Capture the cell that displays the provided text and extract its [x, y] central coordinate. 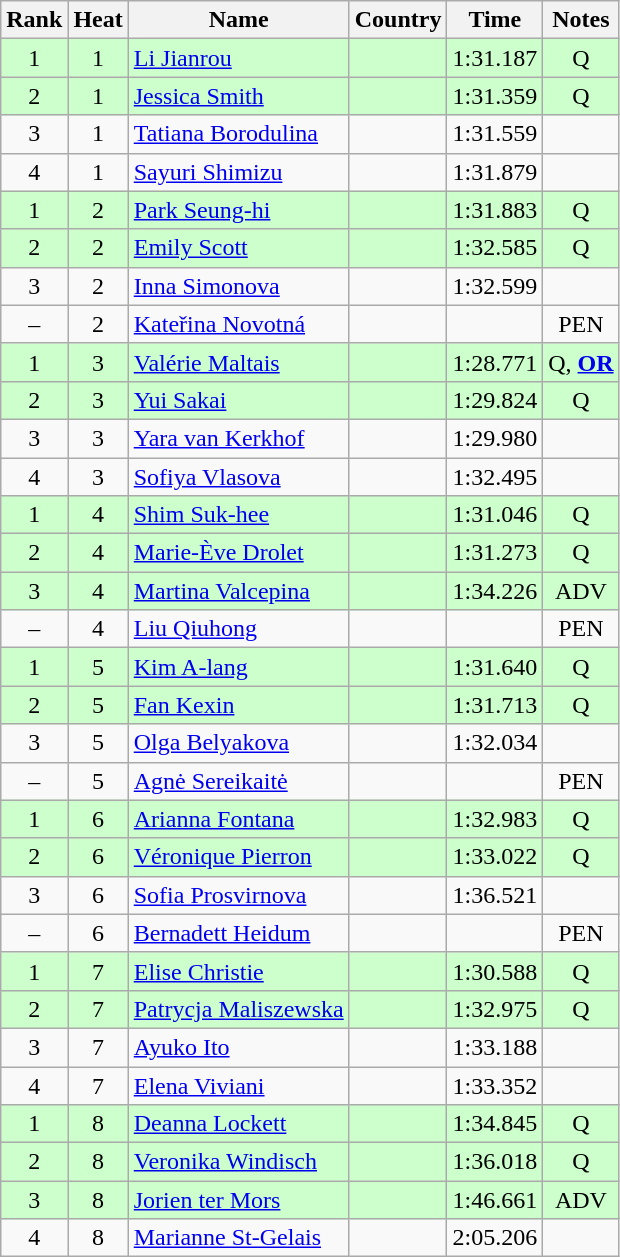
1:29.980 [495, 438]
Elena Viviani [238, 1085]
Olga Belyakova [238, 743]
Véronique Pierron [238, 857]
Kim A-lang [238, 667]
1:31.359 [495, 96]
1:33.188 [495, 1047]
Jessica Smith [238, 96]
1:32.034 [495, 743]
2:05.206 [495, 1238]
Patrycja Maliszewska [238, 1009]
Rank [34, 20]
Park Seung-hi [238, 210]
1:32.599 [495, 286]
1:31.879 [495, 172]
Martina Valcepina [238, 591]
1:34.226 [495, 591]
Emily Scott [238, 248]
1:32.983 [495, 819]
1:32.585 [495, 248]
1:31.883 [495, 210]
Li Jianrou [238, 58]
1:46.661 [495, 1200]
Valérie Maltais [238, 362]
1:36.521 [495, 895]
1:29.824 [495, 400]
Liu Qiuhong [238, 629]
1:31.640 [495, 667]
Sofia Prosvirnova [238, 895]
Jorien ter Mors [238, 1200]
1:33.022 [495, 857]
Inna Simonova [238, 286]
1:31.046 [495, 515]
Agnė Sereikaitė [238, 781]
Sofiya Vlasova [238, 477]
Fan Kexin [238, 705]
1:32.975 [495, 1009]
Elise Christie [238, 971]
1:30.588 [495, 971]
1:34.845 [495, 1124]
1:31.713 [495, 705]
Name [238, 20]
Veronika Windisch [238, 1162]
1:33.352 [495, 1085]
Yui Sakai [238, 400]
Kateřina Novotná [238, 324]
1:28.771 [495, 362]
1:32.495 [495, 477]
1:31.559 [495, 134]
Sayuri Shimizu [238, 172]
Marie-Ève Drolet [238, 553]
Q, OR [581, 362]
Country [398, 20]
Notes [581, 20]
Arianna Fontana [238, 819]
Tatiana Borodulina [238, 134]
Ayuko Ito [238, 1047]
Deanna Lockett [238, 1124]
Heat [98, 20]
Bernadett Heidum [238, 933]
1:31.273 [495, 553]
Shim Suk-hee [238, 515]
Yara van Kerkhof [238, 438]
Marianne St-Gelais [238, 1238]
1:36.018 [495, 1162]
1:31.187 [495, 58]
Time [495, 20]
